Provide the (X, Y) coordinate of the cell's center where the given text is located.  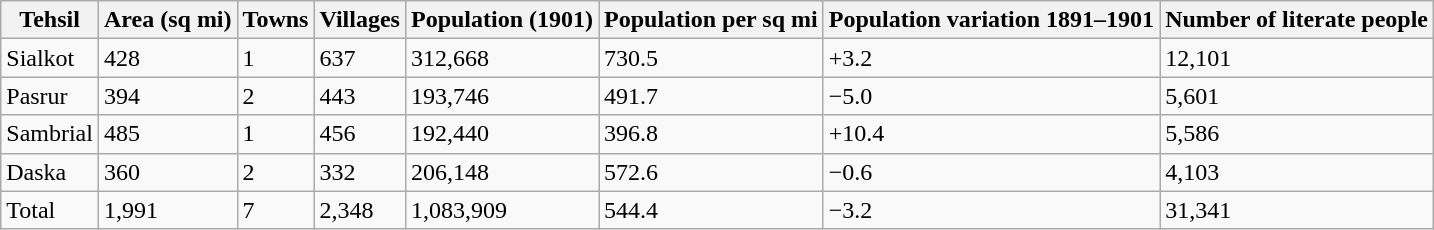
206,148 (502, 172)
Tehsil (50, 20)
332 (360, 172)
5,586 (1297, 134)
491.7 (712, 96)
Daska (50, 172)
192,440 (502, 134)
−3.2 (991, 210)
Sialkot (50, 58)
Total (50, 210)
193,746 (502, 96)
Villages (360, 20)
+10.4 (991, 134)
−5.0 (991, 96)
+3.2 (991, 58)
7 (276, 210)
Towns (276, 20)
544.4 (712, 210)
396.8 (712, 134)
485 (168, 134)
31,341 (1297, 210)
Area (sq mi) (168, 20)
312,668 (502, 58)
360 (168, 172)
4,103 (1297, 172)
1,991 (168, 210)
443 (360, 96)
428 (168, 58)
637 (360, 58)
12,101 (1297, 58)
1,083,909 (502, 210)
Pasrur (50, 96)
Sambrial (50, 134)
5,601 (1297, 96)
Population (1901) (502, 20)
Number of literate people (1297, 20)
730.5 (712, 58)
572.6 (712, 172)
Population variation 1891–1901 (991, 20)
−0.6 (991, 172)
2,348 (360, 210)
394 (168, 96)
456 (360, 134)
Population per sq mi (712, 20)
